Extract the [X, Y] coordinate from the center of the cell holding the provided text.  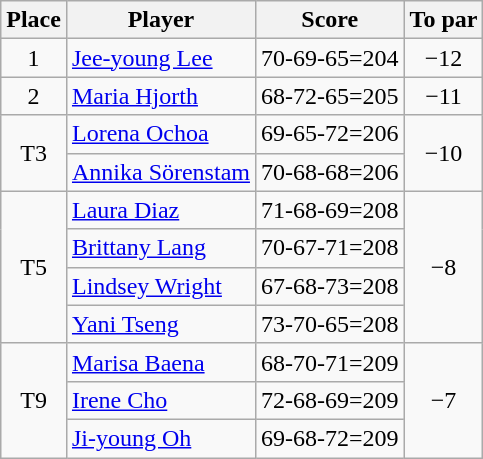
Lorena Ochoa [160, 134]
1 [34, 58]
70-69-65=204 [330, 58]
71-68-69=208 [330, 210]
Ji-young Oh [160, 438]
69-65-72=206 [330, 134]
T3 [34, 153]
Player [160, 20]
−10 [444, 153]
Brittany Lang [160, 248]
Laura Diaz [160, 210]
2 [34, 96]
Annika Sörenstam [160, 172]
−12 [444, 58]
−8 [444, 267]
T5 [34, 267]
Yani Tseng [160, 324]
Jee-young Lee [160, 58]
67-68-73=208 [330, 286]
−11 [444, 96]
Score [330, 20]
Maria Hjorth [160, 96]
Place [34, 20]
Lindsey Wright [160, 286]
68-70-71=209 [330, 362]
73-70-65=208 [330, 324]
70-67-71=208 [330, 248]
68-72-65=205 [330, 96]
T9 [34, 400]
72-68-69=209 [330, 400]
−7 [444, 400]
70-68-68=206 [330, 172]
Marisa Baena [160, 362]
To par [444, 20]
69-68-72=209 [330, 438]
Irene Cho [160, 400]
